For the text-containing cell, return its midpoint in [X, Y] coordinate format. 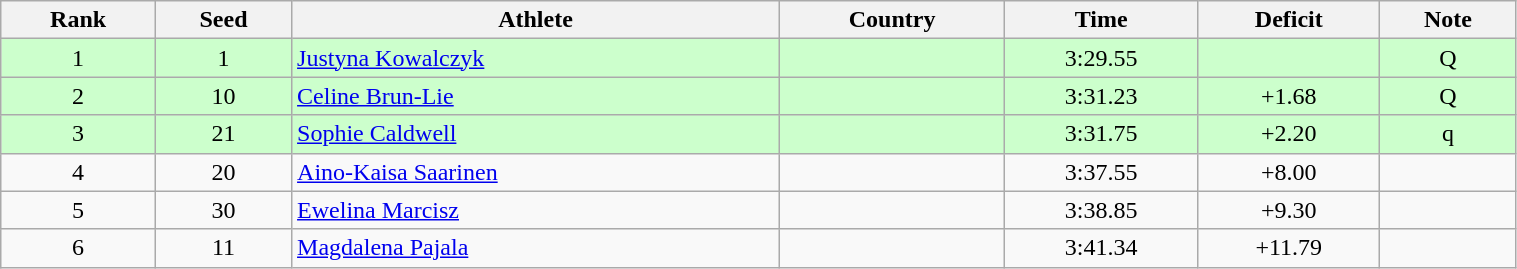
Justyna Kowalczyk [536, 58]
21 [223, 134]
Country [892, 20]
Sophie Caldwell [536, 134]
3:29.55 [1102, 58]
Celine Brun-Lie [536, 96]
Magdalena Pajala [536, 248]
10 [223, 96]
Rank [78, 20]
3:41.34 [1102, 248]
Note [1448, 20]
Time [1102, 20]
Aino-Kaisa Saarinen [536, 172]
3 [78, 134]
30 [223, 210]
+11.79 [1289, 248]
+2.20 [1289, 134]
+8.00 [1289, 172]
+9.30 [1289, 210]
Deficit [1289, 20]
3:31.75 [1102, 134]
3:31.23 [1102, 96]
3:38.85 [1102, 210]
+1.68 [1289, 96]
q [1448, 134]
5 [78, 210]
20 [223, 172]
3:37.55 [1102, 172]
Athlete [536, 20]
4 [78, 172]
2 [78, 96]
Ewelina Marcisz [536, 210]
11 [223, 248]
6 [78, 248]
Seed [223, 20]
